Pinpoint the cell where the given text exists, returning its (X, Y) midpoint coordinate. 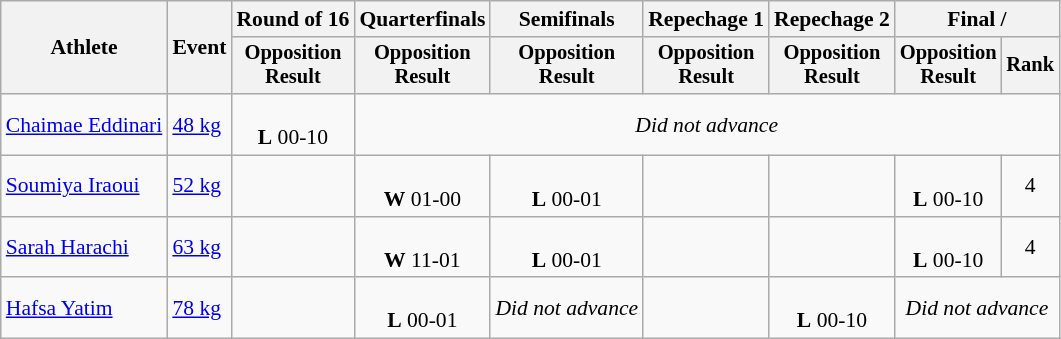
Athlete (84, 48)
Repechage 1 (706, 19)
78 kg (199, 308)
Rank (1030, 66)
Repechage 2 (832, 19)
52 kg (199, 186)
Sarah Harachi (84, 248)
Hafsa Yatim (84, 308)
48 kg (199, 124)
Soumiya Iraoui (84, 186)
W 01-00 (422, 186)
Semifinals (566, 19)
Round of 16 (292, 19)
63 kg (199, 248)
Final / (977, 19)
Quarterfinals (422, 19)
W 11-01 (422, 248)
Event (199, 48)
Chaimae Eddinari (84, 124)
